Find where the given text appears and provide that cell's center as (X, Y) coordinate. 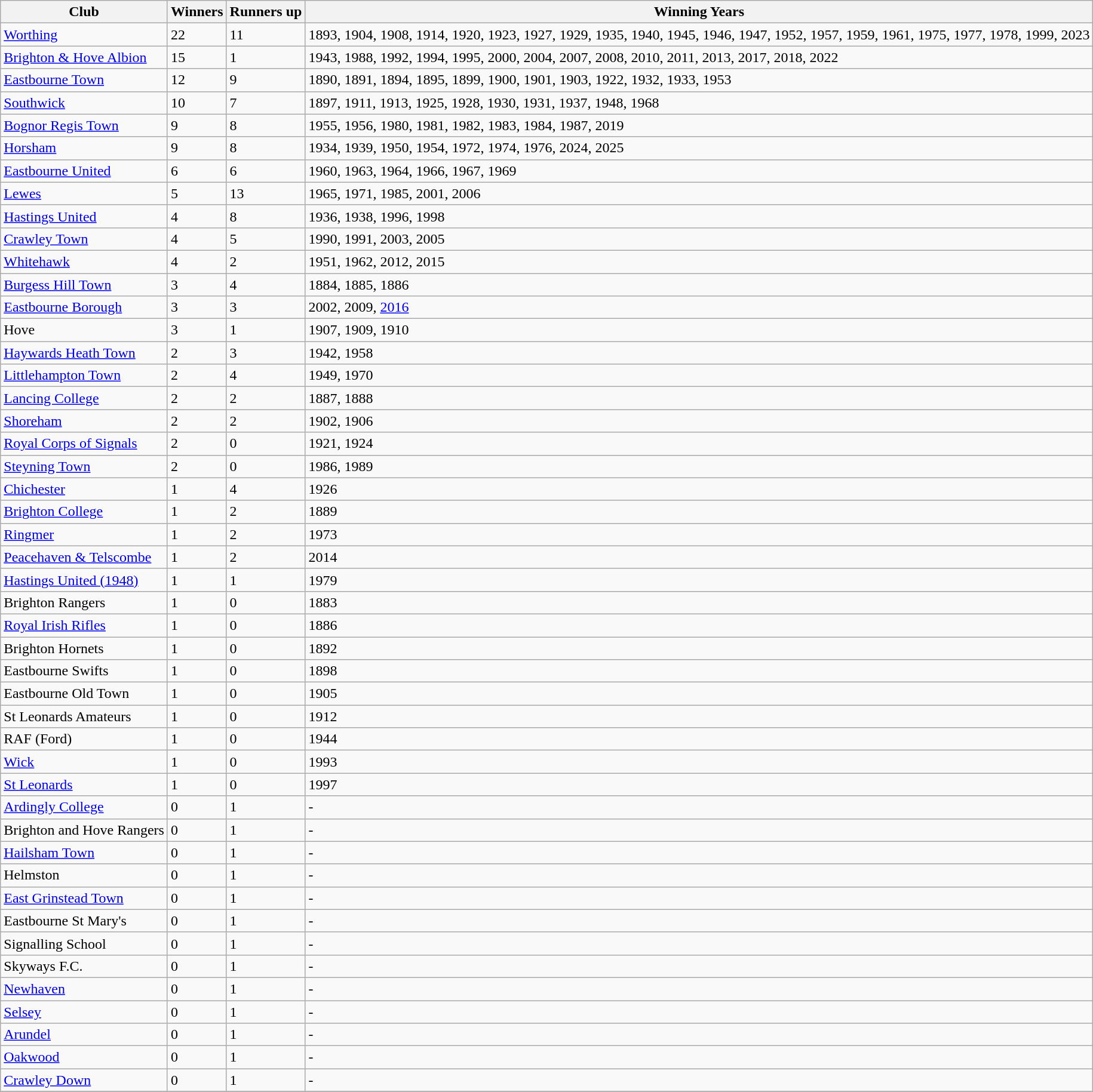
Steyning Town (84, 466)
Southwick (84, 103)
Oakwood (84, 1057)
Horsham (84, 148)
1973 (699, 534)
Royal Irish Rifles (84, 625)
Eastbourne Town (84, 80)
Brighton and Hove Rangers (84, 830)
Winners (197, 12)
Ardingly College (84, 807)
1955, 1956, 1980, 1981, 1982, 1983, 1984, 1987, 2019 (699, 125)
Arundel (84, 1035)
1921, 1924 (699, 444)
1979 (699, 580)
Chichester (84, 489)
Eastbourne Old Town (84, 694)
Eastbourne Swifts (84, 671)
Helmston (84, 875)
1884, 1885, 1886 (699, 285)
1965, 1971, 1985, 2001, 2006 (699, 193)
Runners up (266, 12)
Brighton & Hove Albion (84, 57)
Wick (84, 762)
1936, 1938, 1996, 1998 (699, 216)
Lancing College (84, 398)
1944 (699, 739)
1949, 1970 (699, 376)
Haywards Heath Town (84, 353)
Winning Years (699, 12)
1960, 1963, 1964, 1966, 1967, 1969 (699, 171)
Crawley Town (84, 239)
2002, 2009, 2016 (699, 307)
Brighton College (84, 512)
11 (266, 35)
1912 (699, 716)
Eastbourne United (84, 171)
1887, 1888 (699, 398)
Newhaven (84, 989)
Ringmer (84, 534)
1890, 1891, 1894, 1895, 1899, 1900, 1901, 1903, 1922, 1932, 1933, 1953 (699, 80)
Signalling School (84, 943)
St Leonards Amateurs (84, 716)
1926 (699, 489)
Lewes (84, 193)
Worthing (84, 35)
1889 (699, 512)
1883 (699, 602)
Burgess Hill Town (84, 285)
Brighton Rangers (84, 602)
1990, 1991, 2003, 2005 (699, 239)
1942, 1958 (699, 353)
Hastings United (84, 216)
7 (266, 103)
1934, 1939, 1950, 1954, 1972, 1974, 1976, 2024, 2025 (699, 148)
East Grinstead Town (84, 898)
Littlehampton Town (84, 376)
1902, 1906 (699, 421)
13 (266, 193)
Hastings United (1948) (84, 580)
15 (197, 57)
Eastbourne Borough (84, 307)
10 (197, 103)
1897, 1911, 1913, 1925, 1928, 1930, 1931, 1937, 1948, 1968 (699, 103)
1993 (699, 762)
1907, 1909, 1910 (699, 330)
1892 (699, 648)
Bognor Regis Town (84, 125)
Hove (84, 330)
2014 (699, 557)
1951, 1962, 2012, 2015 (699, 262)
Eastbourne St Mary's (84, 921)
Whitehawk (84, 262)
Hailsham Town (84, 853)
Royal Corps of Signals (84, 444)
Club (84, 12)
Skyways F.C. (84, 966)
RAF (Ford) (84, 739)
1893, 1904, 1908, 1914, 1920, 1923, 1927, 1929, 1935, 1940, 1945, 1946, 1947, 1952, 1957, 1959, 1961, 1975, 1977, 1978, 1999, 2023 (699, 35)
12 (197, 80)
Shoreham (84, 421)
Peacehaven & Telscombe (84, 557)
1986, 1989 (699, 466)
Selsey (84, 1012)
Crawley Down (84, 1080)
1886 (699, 625)
St Leonards (84, 785)
1898 (699, 671)
1943, 1988, 1992, 1994, 1995, 2000, 2004, 2007, 2008, 2010, 2011, 2013, 2017, 2018, 2022 (699, 57)
22 (197, 35)
1997 (699, 785)
Brighton Hornets (84, 648)
1905 (699, 694)
